For the text-containing cell, return its midpoint in [x, y] coordinate format. 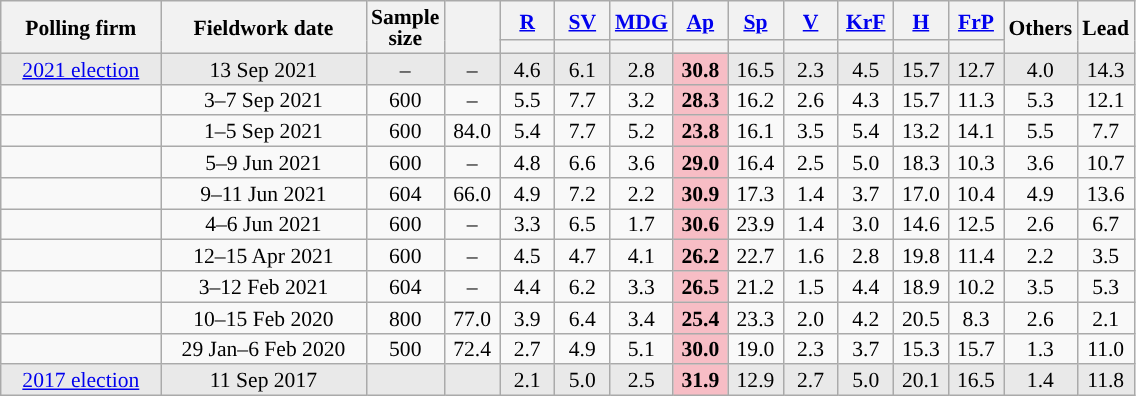
20.1 [920, 380]
11.8 [1106, 380]
Polling firm [81, 27]
Others [1041, 27]
16.1 [756, 132]
Samplesize [405, 27]
4.6 [528, 68]
R [528, 20]
84.0 [472, 132]
3.4 [642, 318]
14.6 [920, 224]
12.9 [756, 380]
1–5 Sep 2021 [264, 132]
10.2 [976, 286]
1.6 [810, 256]
3.2 [642, 100]
1.5 [810, 286]
7.2 [582, 194]
23.3 [756, 318]
11.4 [976, 256]
Lead [1106, 27]
4.8 [528, 162]
14.3 [1106, 68]
3.9 [528, 318]
30.9 [700, 194]
H [920, 20]
500 [405, 348]
30.8 [700, 68]
17.0 [920, 194]
9–11 Jun 2021 [264, 194]
4.2 [866, 318]
72.4 [472, 348]
23.9 [756, 224]
14.1 [976, 132]
3–12 Feb 2021 [264, 286]
16.2 [756, 100]
11.3 [976, 100]
4–6 Jun 2021 [264, 224]
12.7 [976, 68]
3–7 Sep 2021 [264, 100]
26.2 [700, 256]
800 [405, 318]
13.2 [920, 132]
FrP [976, 20]
17.3 [756, 194]
77.0 [472, 318]
18.3 [920, 162]
1.7 [642, 224]
30.0 [700, 348]
6.7 [1106, 224]
12–15 Apr 2021 [264, 256]
21.2 [756, 286]
12.1 [1106, 100]
1.3 [1041, 348]
4.0 [1041, 68]
20.5 [920, 318]
5.2 [642, 132]
10.3 [976, 162]
10.7 [1106, 162]
12.5 [976, 224]
31.9 [700, 380]
V [810, 20]
11 Sep 2017 [264, 380]
10.4 [976, 194]
5–9 Jun 2021 [264, 162]
6.1 [582, 68]
Fieldwork date [264, 27]
13 Sep 2021 [264, 68]
29.0 [700, 162]
3.0 [866, 224]
19.0 [756, 348]
8.3 [976, 318]
19.8 [920, 256]
2.0 [810, 318]
6.5 [582, 224]
13.6 [1106, 194]
4.3 [866, 100]
SV [582, 20]
6.6 [582, 162]
KrF [866, 20]
16.4 [756, 162]
29 Jan–6 Feb 2020 [264, 348]
6.4 [582, 318]
22.7 [756, 256]
MDG [642, 20]
5.1 [642, 348]
6.2 [582, 286]
28.3 [700, 100]
4.1 [642, 256]
26.5 [700, 286]
18.9 [920, 286]
30.6 [700, 224]
10–15 Feb 2020 [264, 318]
25.4 [700, 318]
15.3 [920, 348]
4.7 [582, 256]
2021 election [81, 68]
2017 election [81, 380]
66.0 [472, 194]
Sp [756, 20]
11.0 [1106, 348]
Ap [700, 20]
23.8 [700, 132]
